Provide the (X, Y) coordinate of the cell's center where the given text is located.  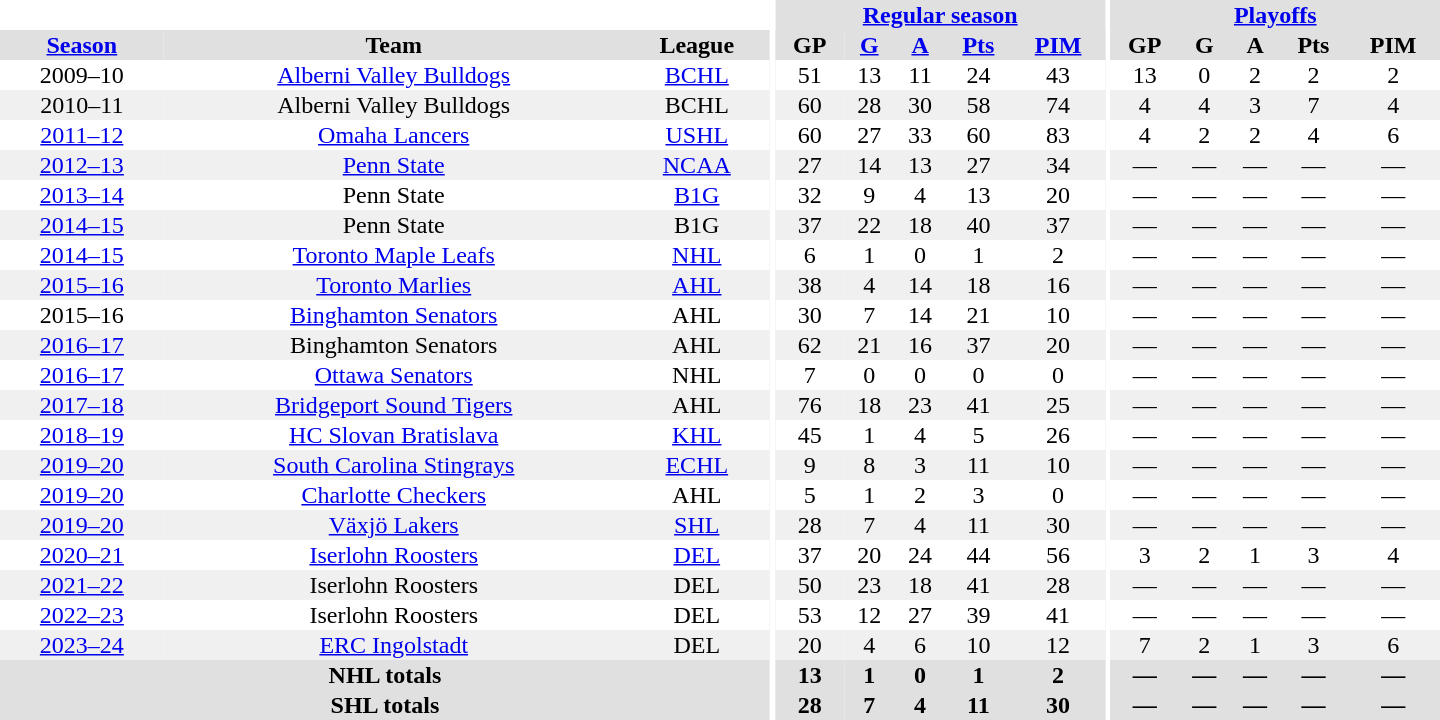
56 (1058, 555)
Omaha Lancers (394, 135)
NCAA (697, 165)
2013–14 (82, 195)
Regular season (940, 15)
44 (979, 555)
2022–23 (82, 615)
ERC Ingolstadt (394, 645)
Bridgeport Sound Tigers (394, 405)
South Carolina Stingrays (394, 465)
32 (810, 195)
2011–12 (82, 135)
SHL (697, 525)
43 (1058, 75)
26 (1058, 435)
2021–22 (82, 585)
2023–24 (82, 645)
74 (1058, 105)
2017–18 (82, 405)
Team (394, 45)
76 (810, 405)
Ottawa Senators (394, 375)
50 (810, 585)
58 (979, 105)
25 (1058, 405)
34 (1058, 165)
Playoffs (1275, 15)
2009–10 (82, 75)
40 (979, 225)
39 (979, 615)
83 (1058, 135)
22 (870, 225)
38 (810, 285)
Växjö Lakers (394, 525)
SHL totals (385, 705)
2012–13 (82, 165)
USHL (697, 135)
2018–19 (82, 435)
53 (810, 615)
HC Slovan Bratislava (394, 435)
62 (810, 345)
Toronto Maple Leafs (394, 255)
2020–21 (82, 555)
Season (82, 45)
2010–11 (82, 105)
League (697, 45)
Charlotte Checkers (394, 495)
51 (810, 75)
KHL (697, 435)
Toronto Marlies (394, 285)
33 (920, 135)
ECHL (697, 465)
45 (810, 435)
8 (870, 465)
NHL totals (385, 675)
